Provide the (X, Y) coordinate of the cell's center where the given text is located.  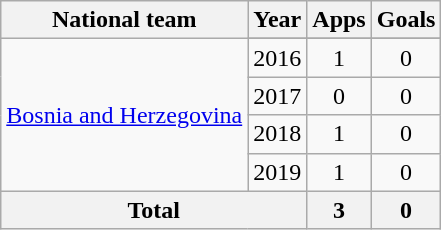
2019 (278, 172)
Total (154, 210)
National team (124, 20)
Goals (406, 20)
Bosnia and Herzegovina (124, 115)
2016 (278, 58)
Year (278, 20)
2018 (278, 134)
3 (339, 210)
Apps (339, 20)
2017 (278, 96)
